Scan for the cell matching the given text and deliver its (X, Y) coordinate at center. 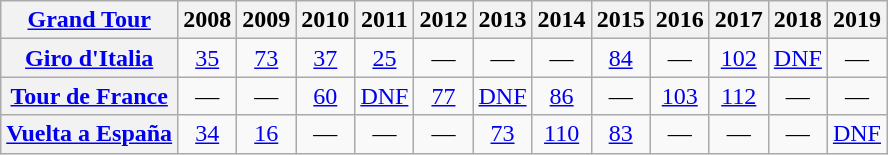
2017 (738, 20)
2008 (208, 20)
34 (208, 134)
77 (444, 96)
84 (620, 58)
Vuelta a España (90, 134)
86 (562, 96)
2014 (562, 20)
2018 (798, 20)
2009 (266, 20)
2019 (856, 20)
103 (680, 96)
102 (738, 58)
Giro d'Italia (90, 58)
2010 (326, 20)
Grand Tour (90, 20)
2015 (620, 20)
112 (738, 96)
2016 (680, 20)
Tour de France (90, 96)
16 (266, 134)
2013 (502, 20)
2012 (444, 20)
37 (326, 58)
35 (208, 58)
83 (620, 134)
110 (562, 134)
25 (384, 58)
60 (326, 96)
2011 (384, 20)
